Return (X, Y) of the center of cell containing provided text 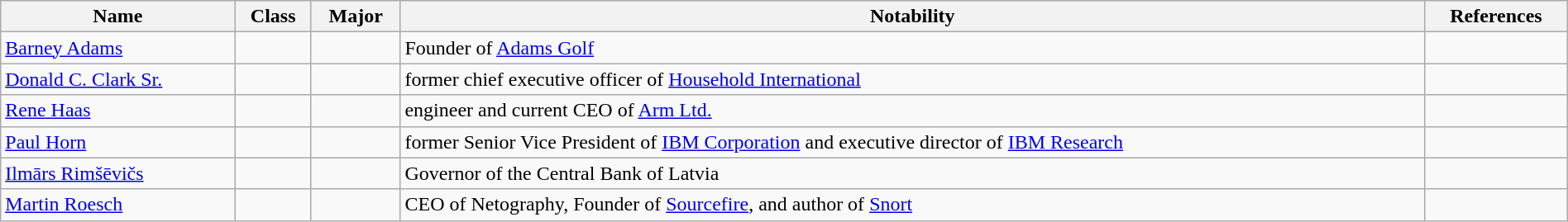
engineer and current CEO of Arm Ltd. (913, 111)
former chief executive officer of Household International (913, 79)
Donald C. Clark Sr. (117, 79)
Governor of the Central Bank of Latvia (913, 173)
References (1497, 17)
Class (273, 17)
Ilmārs Rimšēvičs (117, 173)
Barney Adams (117, 48)
CEO of Netography, Founder of Sourcefire, and author of Snort (913, 205)
Rene Haas (117, 111)
Name (117, 17)
Martin Roesch (117, 205)
Paul Horn (117, 142)
former Senior Vice President of IBM Corporation and executive director of IBM Research (913, 142)
Major (356, 17)
Founder of Adams Golf (913, 48)
Notability (913, 17)
